Detect which cell encompasses the target text, then output its (X, Y) center coordinate. 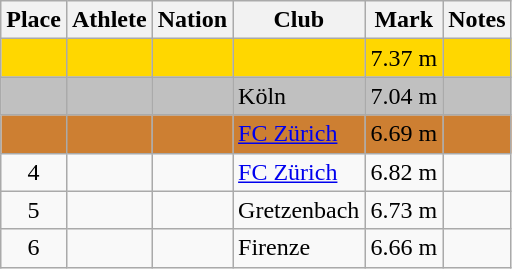
Nation (192, 20)
Köln (299, 96)
6.73 m (404, 210)
7.37 m (404, 58)
6.66 m (404, 248)
5 (34, 210)
4 (34, 172)
Place (34, 20)
Firenze (299, 248)
6.82 m (404, 172)
Mark (404, 20)
Club (299, 20)
Notes (477, 20)
6 (34, 248)
Athlete (109, 20)
Gretzenbach (299, 210)
7.04 m (404, 96)
6.69 m (404, 134)
